Locate the cell with the specified text and output its [X, Y] center coordinate. 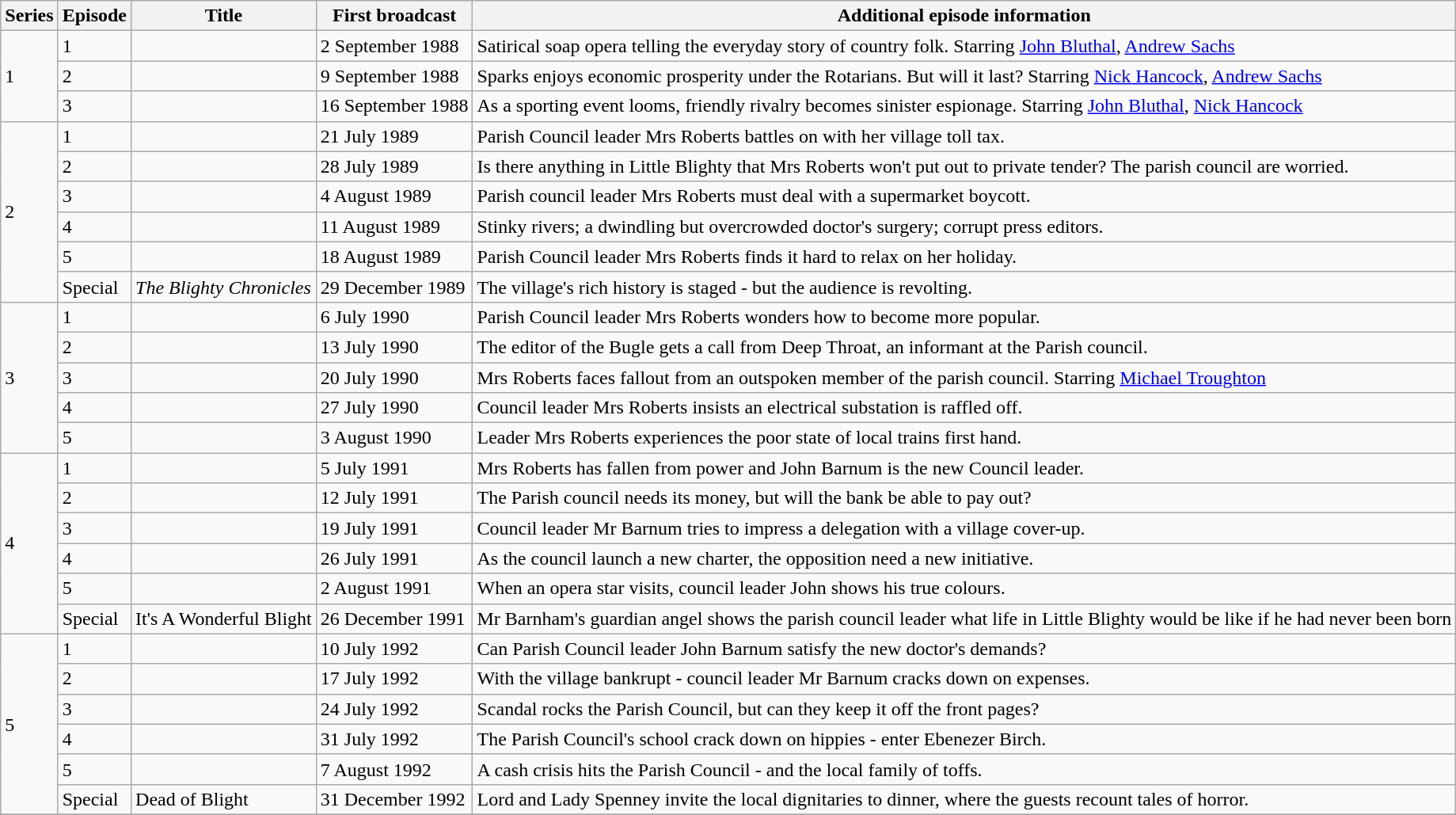
31 December 1992 [394, 799]
21 July 1989 [394, 136]
The Parish council needs its money, but will the bank be able to pay out? [964, 498]
The Blighty Chronicles [224, 287]
5 July 1991 [394, 468]
9 September 1988 [394, 76]
Parish Council leader Mrs Roberts battles on with her village toll tax. [964, 136]
As a sporting event looms, friendly rivalry becomes sinister espionage. Starring John Bluthal, Nick Hancock [964, 106]
26 July 1991 [394, 558]
31 July 1992 [394, 739]
The village's rich history is staged - but the audience is revolting. [964, 287]
It's A Wonderful Blight [224, 619]
13 July 1990 [394, 347]
3 August 1990 [394, 438]
26 December 1991 [394, 619]
18 August 1989 [394, 257]
A cash crisis hits the Parish Council - and the local family of toffs. [964, 769]
The Parish Council's school crack down on hippies - enter Ebenezer Birch. [964, 739]
Mrs Roberts faces fallout from an outspoken member of the parish council. Starring Michael Troughton [964, 378]
Stinky rivers; a dwindling but overcrowded doctor's surgery; corrupt press editors. [964, 227]
16 September 1988 [394, 106]
With the village bankrupt - council leader Mr Barnum cracks down on expenses. [964, 679]
Satirical soap opera telling the everyday story of country folk. Starring John Bluthal, Andrew Sachs [964, 46]
Episode [94, 16]
Lord and Lady Spenney invite the local dignitaries to dinner, where the guests recount tales of horror. [964, 799]
4 August 1989 [394, 196]
29 December 1989 [394, 287]
Dead of Blight [224, 799]
Parish council leader Mrs Roberts must deal with a supermarket boycott. [964, 196]
28 July 1989 [394, 166]
11 August 1989 [394, 227]
2 August 1991 [394, 588]
When an opera star visits, council leader John shows his true colours. [964, 588]
Is there anything in Little Blighty that Mrs Roberts won't put out to private tender? The parish council are worried. [964, 166]
12 July 1991 [394, 498]
24 July 1992 [394, 709]
10 July 1992 [394, 649]
17 July 1992 [394, 679]
7 August 1992 [394, 769]
6 July 1990 [394, 317]
Parish Council leader Mrs Roberts wonders how to become more popular. [964, 317]
20 July 1990 [394, 378]
Mrs Roberts has fallen from power and John Barnum is the new Council leader. [964, 468]
First broadcast [394, 16]
Council leader Mrs Roberts insists an electrical substation is raffled off. [964, 408]
27 July 1990 [394, 408]
The editor of the Bugle gets a call from Deep Throat, an informant at the Parish council. [964, 347]
Additional episode information [964, 16]
Can Parish Council leader John Barnum satisfy the new doctor's demands? [964, 649]
Leader Mrs Roberts experiences the poor state of local trains first hand. [964, 438]
Council leader Mr Barnum tries to impress a delegation with a village cover-up. [964, 528]
Sparks enjoys economic prosperity under the Rotarians. But will it last? Starring Nick Hancock, Andrew Sachs [964, 76]
Parish Council leader Mrs Roberts finds it hard to relax on her holiday. [964, 257]
Title [224, 16]
19 July 1991 [394, 528]
2 September 1988 [394, 46]
As the council launch a new charter, the opposition need a new initiative. [964, 558]
Mr Barnham's guardian angel shows the parish council leader what life in Little Blighty would be like if he had never been born [964, 619]
Series [29, 16]
Scandal rocks the Parish Council, but can they keep it off the front pages? [964, 709]
